Return [X, Y] of the center of cell containing provided text 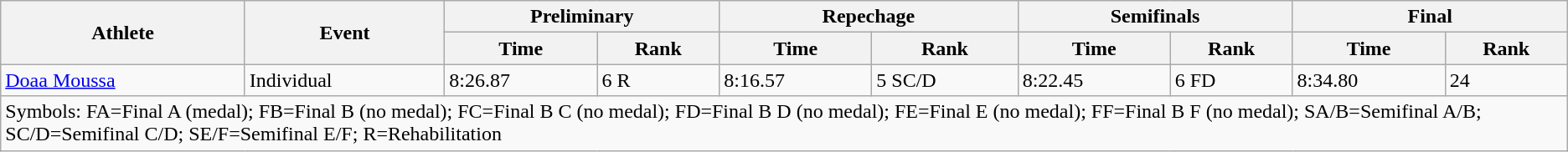
24 [1506, 80]
Semifinals [1155, 17]
8:22.45 [1094, 80]
6 R [658, 80]
Individual [345, 80]
5 SC/D [945, 80]
6 FD [1231, 80]
Doaa Moussa [123, 80]
Athlete [123, 33]
Repechage [869, 17]
8:16.57 [796, 80]
8:34.80 [1369, 80]
Preliminary [582, 17]
8:26.87 [521, 80]
Event [345, 33]
Final [1430, 17]
